Output the [x, y] coordinate of the center of the cell containing the given text.  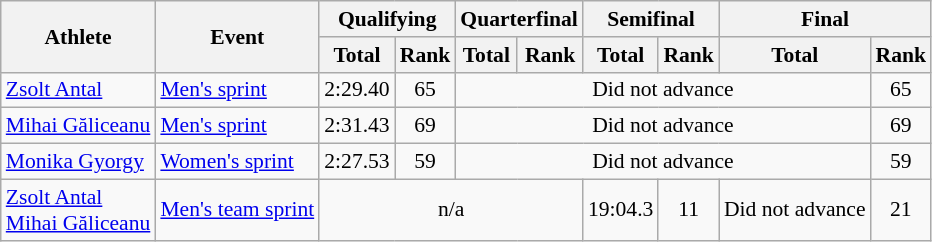
11 [688, 210]
2:29.40 [356, 90]
Zsolt Antal [78, 90]
n/a [451, 210]
Final [825, 19]
Mihai Găliceanu [78, 126]
Zsolt AntalMihai Găliceanu [78, 210]
Monika Gyorgy [78, 162]
Qualifying [387, 19]
Athlete [78, 36]
2:31.43 [356, 126]
Semifinal [651, 19]
Quarterfinal [519, 19]
19:04.3 [620, 210]
Women's sprint [237, 162]
21 [902, 210]
Men's team sprint [237, 210]
Event [237, 36]
2:27.53 [356, 162]
